Pinpoint the cell where the given text exists, returning its [x, y] midpoint coordinate. 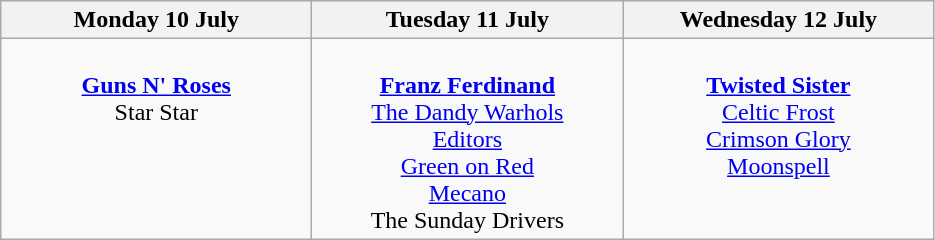
Wednesday 12 July [778, 20]
Tuesday 11 July [468, 20]
Twisted Sister Celtic Frost Crimson Glory Moonspell [778, 139]
Franz Ferdinand The Dandy Warhols Editors Green on Red Mecano The Sunday Drivers [468, 139]
Guns N' Roses Star Star [156, 139]
Monday 10 July [156, 20]
